Extract the [X, Y] coordinate from the center of the cell holding the provided text.  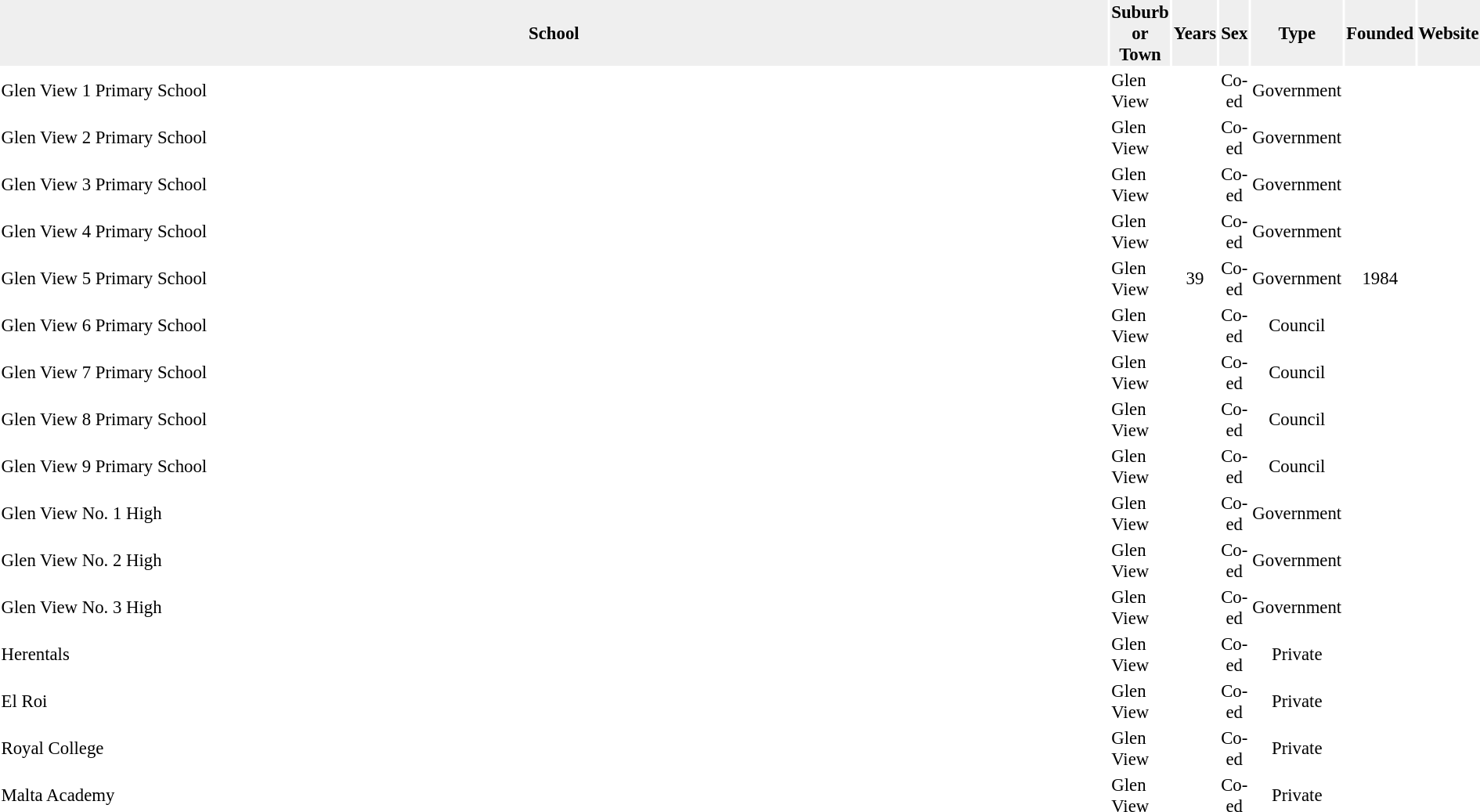
39 [1195, 279]
Glen View 5 Primary School [554, 279]
Royal College [554, 749]
Glen View 9 Primary School [554, 467]
1984 [1380, 279]
Glen View 1 Primary School [554, 91]
Glen View 4 Primary School [554, 232]
Glen View 7 Primary School [554, 373]
Suburb or Town [1140, 33]
Founded [1380, 33]
Glen View 6 Primary School [554, 326]
Glen View No. 1 High [554, 514]
Website [1449, 33]
Herentals [554, 655]
Years [1195, 33]
School [554, 33]
Glen View 8 Primary School [554, 420]
Glen View 2 Primary School [554, 138]
El Roi [554, 702]
Sex [1234, 33]
Glen View 3 Primary School [554, 185]
Type [1297, 33]
Glen View No. 3 High [554, 608]
Glen View No. 2 High [554, 561]
